Return [X, Y] of the center of cell containing provided text 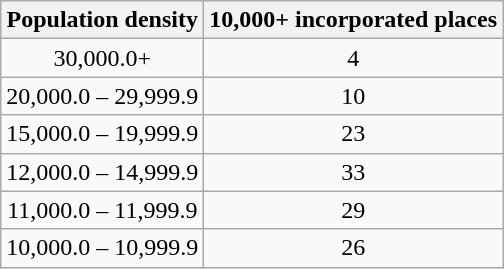
30,000.0+ [102, 58]
11,000.0 – 11,999.9 [102, 210]
20,000.0 – 29,999.9 [102, 96]
4 [354, 58]
33 [354, 172]
10,000+ incorporated places [354, 20]
10,000.0 – 10,999.9 [102, 248]
12,000.0 – 14,999.9 [102, 172]
29 [354, 210]
23 [354, 134]
26 [354, 248]
15,000.0 – 19,999.9 [102, 134]
Population density [102, 20]
10 [354, 96]
